Detect which cell encompasses the target text, then output its [X, Y] center coordinate. 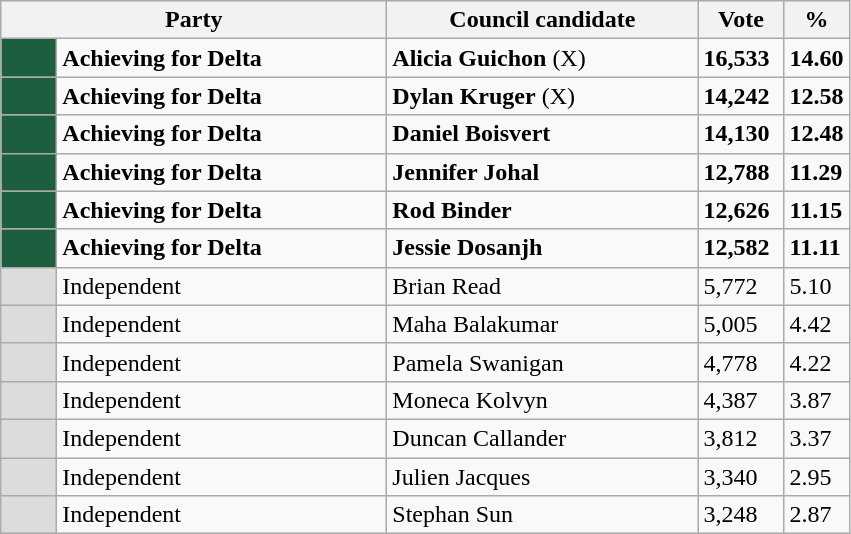
4,778 [741, 362]
Council candidate [542, 20]
3,248 [741, 515]
12,788 [741, 172]
11.15 [816, 210]
Dylan Kruger (X) [542, 96]
12,582 [741, 248]
4.42 [816, 324]
Alicia Guichon (X) [542, 58]
5,005 [741, 324]
16,533 [741, 58]
Jessie Dosanjh [542, 248]
Pamela Swanigan [542, 362]
5,772 [741, 286]
% [816, 20]
4,387 [741, 400]
Moneca Kolvyn [542, 400]
Vote [741, 20]
Julien Jacques [542, 477]
3.87 [816, 400]
3,340 [741, 477]
12,626 [741, 210]
5.10 [816, 286]
4.22 [816, 362]
14.60 [816, 58]
Rod Binder [542, 210]
Maha Balakumar [542, 324]
2.95 [816, 477]
11.11 [816, 248]
Daniel Boisvert [542, 134]
Duncan Callander [542, 438]
Party [194, 20]
12.48 [816, 134]
14,130 [741, 134]
Stephan Sun [542, 515]
Jennifer Johal [542, 172]
3.37 [816, 438]
11.29 [816, 172]
2.87 [816, 515]
3,812 [741, 438]
14,242 [741, 96]
12.58 [816, 96]
Brian Read [542, 286]
